Output the (X, Y) coordinate of the center of the cell containing the given text.  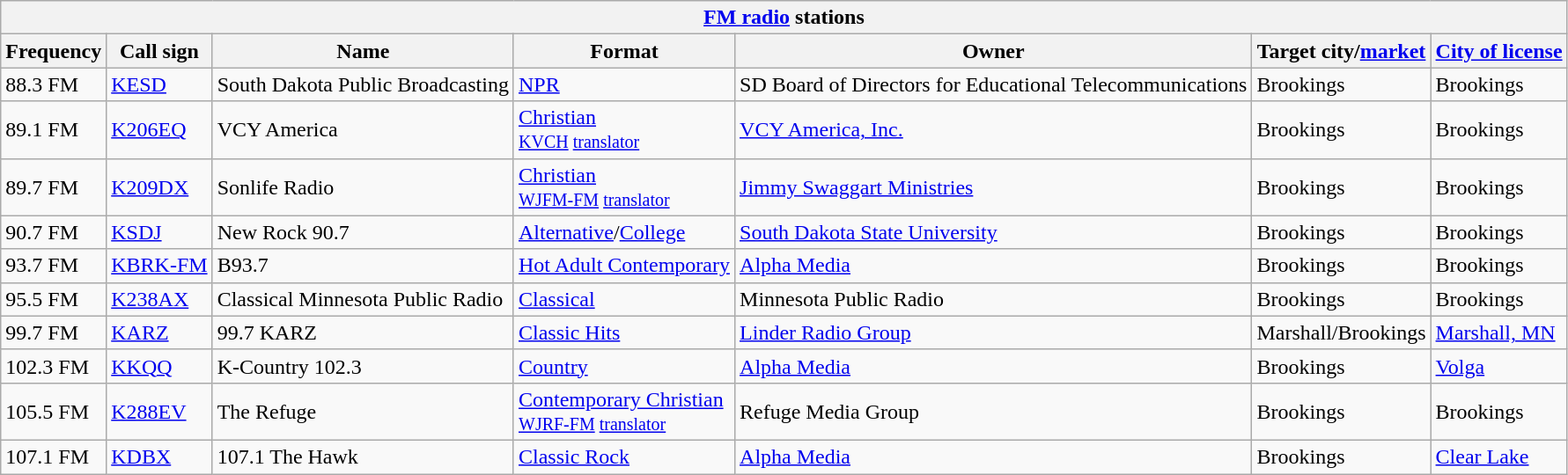
KDBX (159, 457)
ChristianKVCH translator (623, 130)
City of license (1498, 51)
K238AX (159, 299)
Classical Minnesota Public Radio (363, 299)
Target city/market (1342, 51)
KKQQ (159, 366)
NPR (623, 84)
99.7 FM (54, 332)
VCY America, Inc. (993, 130)
Classic Rock (623, 457)
Call sign (159, 51)
99.7 KARZ (363, 332)
Clear Lake (1498, 457)
107.1 FM (54, 457)
Alternative/College (623, 232)
K206EQ (159, 130)
The Refuge (363, 412)
102.3 FM (54, 366)
K209DX (159, 186)
KSDJ (159, 232)
Owner (993, 51)
B93.7 (363, 266)
Format (623, 51)
KBRK-FM (159, 266)
89.1 FM (54, 130)
South Dakota Public Broadcasting (363, 84)
Volga (1498, 366)
Country (623, 366)
K288EV (159, 412)
SD Board of Directors for Educational Telecommunications (993, 84)
95.5 FM (54, 299)
Classical (623, 299)
FM radio stations (784, 18)
Hot Adult Contemporary (623, 266)
Marshall, MN (1498, 332)
Minnesota Public Radio (993, 299)
90.7 FM (54, 232)
ChristianWJFM-FM translator (623, 186)
88.3 FM (54, 84)
VCY America (363, 130)
Refuge Media Group (993, 412)
Name (363, 51)
89.7 FM (54, 186)
105.5 FM (54, 412)
Frequency (54, 51)
Contemporary ChristianWJRF-FM translator (623, 412)
93.7 FM (54, 266)
Jimmy Swaggart Ministries (993, 186)
South Dakota State University (993, 232)
107.1 The Hawk (363, 457)
Classic Hits (623, 332)
Sonlife Radio (363, 186)
KESD (159, 84)
New Rock 90.7 (363, 232)
KARZ (159, 332)
Marshall/Brookings (1342, 332)
Linder Radio Group (993, 332)
K-Country 102.3 (363, 366)
